Return (X, Y) of the center of cell containing provided text 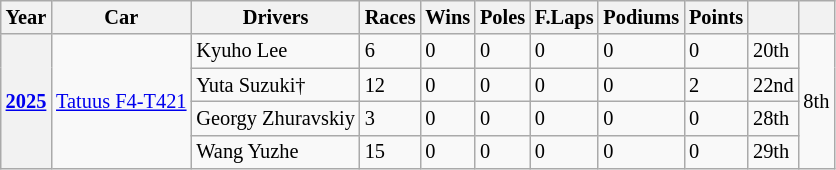
Drivers (275, 17)
Points (716, 17)
Wang Yuzhe (275, 152)
29th (773, 152)
Tatuus F4-T421 (121, 102)
Wins (448, 17)
3 (390, 118)
2 (716, 85)
F.Laps (564, 17)
Poles (502, 17)
Kyuho Lee (275, 51)
6 (390, 51)
Georgy Zhuravskiy (275, 118)
Car (121, 17)
15 (390, 152)
Podiums (641, 17)
Year (26, 17)
Races (390, 17)
22nd (773, 85)
12 (390, 85)
2025 (26, 102)
28th (773, 118)
Yuta Suzuki† (275, 85)
20th (773, 51)
8th (817, 102)
